Extract the (x, y) coordinate from the center of the cell holding the provided text.  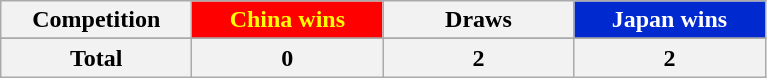
Competition (96, 20)
0 (288, 58)
Japan wins (670, 20)
Draws (478, 20)
China wins (288, 20)
Total (96, 58)
